Find where the given text appears and provide that cell's center as [x, y] coordinate. 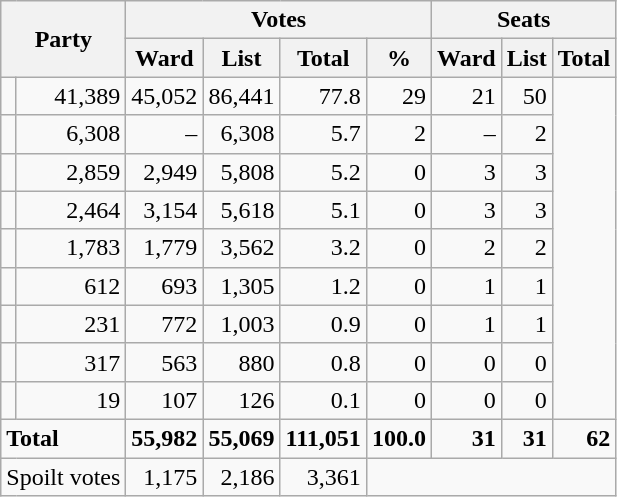
772 [164, 324]
45,052 [164, 96]
5,808 [242, 172]
62 [584, 438]
55,982 [164, 438]
Party [64, 39]
55,069 [242, 438]
3,361 [323, 477]
2,464 [70, 210]
100.0 [398, 438]
0.1 [323, 400]
126 [242, 400]
880 [242, 362]
Spoilt votes [64, 477]
111,051 [323, 438]
5.1 [323, 210]
2,949 [164, 172]
107 [164, 400]
Seats [523, 20]
2,859 [70, 172]
5.2 [323, 172]
612 [70, 286]
1.2 [323, 286]
77.8 [323, 96]
1,779 [164, 248]
Votes [279, 20]
317 [70, 362]
2,186 [242, 477]
0.8 [323, 362]
% [398, 58]
21 [466, 96]
5.7 [323, 134]
3,562 [242, 248]
19 [70, 400]
3.2 [323, 248]
50 [526, 96]
693 [164, 286]
1,305 [242, 286]
86,441 [242, 96]
3,154 [164, 210]
29 [398, 96]
231 [70, 324]
1,783 [70, 248]
1,003 [242, 324]
0.9 [323, 324]
1,175 [164, 477]
41,389 [70, 96]
563 [164, 362]
5,618 [242, 210]
